Provide the (x, y) coordinate of the cell's center where the given text is located.  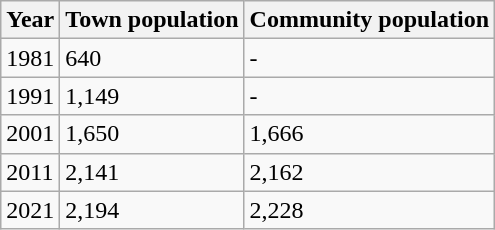
2,194 (152, 210)
2,162 (369, 172)
640 (152, 58)
2,228 (369, 210)
1,666 (369, 134)
2,141 (152, 172)
1,650 (152, 134)
1991 (30, 96)
1981 (30, 58)
Community population (369, 20)
1,149 (152, 96)
2021 (30, 210)
2001 (30, 134)
Town population (152, 20)
Year (30, 20)
2011 (30, 172)
